Capture the cell that displays the provided text and extract its [X, Y] central coordinate. 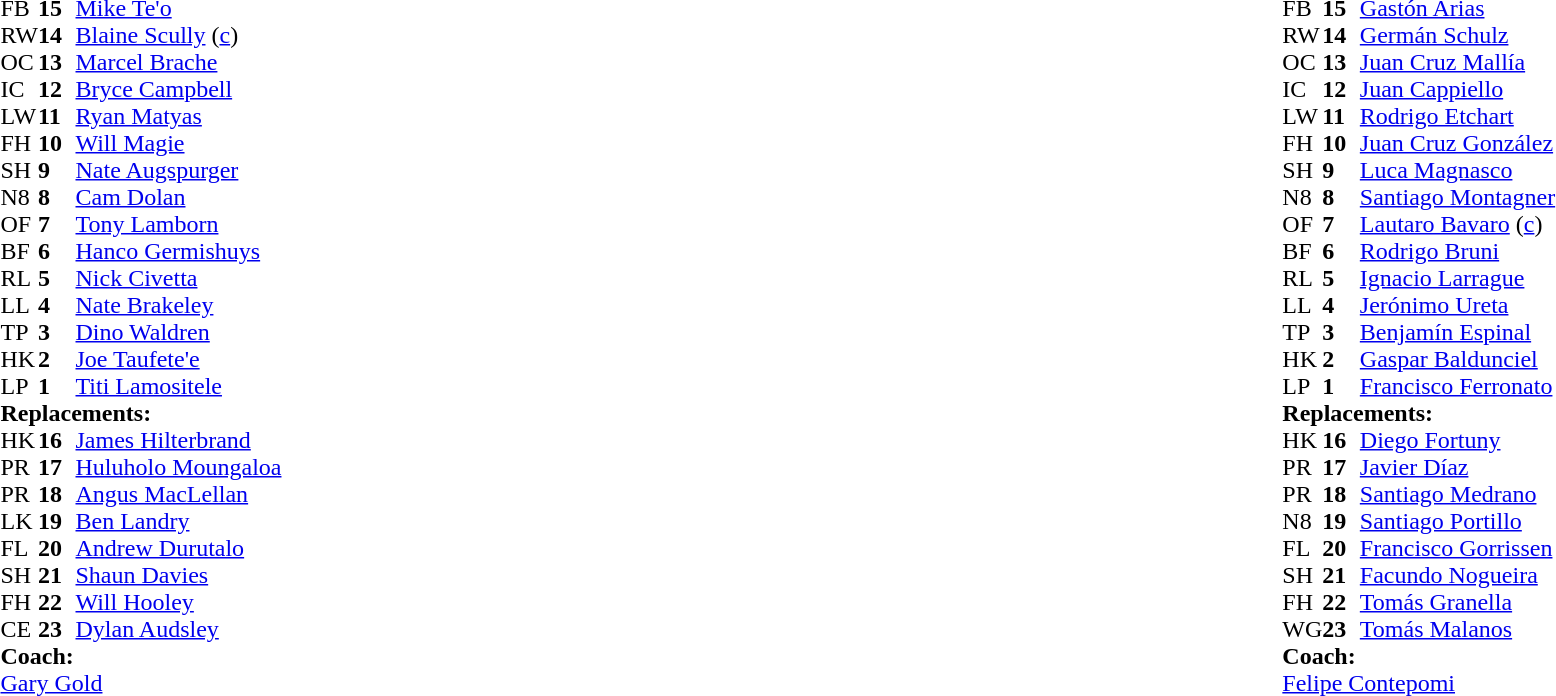
Tony Lamborn [179, 224]
Francisco Gorrissen [1458, 548]
Angus MacLellan [179, 494]
Dylan Audsley [179, 630]
Santiago Montagner [1458, 198]
Rodrigo Bruni [1458, 252]
Benjamín Espinal [1458, 332]
Bryce Campbell [179, 90]
Andrew Durutalo [179, 548]
Huluholo Moungaloa [179, 468]
Hanco Germishuys [179, 252]
Shaun Davies [179, 576]
Germán Schulz [1458, 36]
Titi Lamositele [179, 386]
Ignacio Larrague [1458, 278]
Rodrigo Etchart [1458, 116]
Blaine Scully (c) [179, 36]
Will Magie [179, 144]
Lautaro Bavaro (c) [1458, 224]
Facundo Nogueira [1458, 576]
Juan Cruz González [1458, 144]
Jerónimo Ureta [1458, 306]
Javier Díaz [1458, 468]
Ben Landry [179, 522]
Francisco Ferronato [1458, 386]
Joe Taufete'e [179, 360]
Dino Waldren [179, 332]
Marcel Brache [179, 62]
Gaspar Baldunciel [1458, 360]
James Hilterbrand [179, 440]
Santiago Portillo [1458, 522]
Will Hooley [179, 602]
Luca Magnasco [1458, 170]
Juan Cappiello [1458, 90]
Nate Brakeley [179, 306]
Nick Civetta [179, 278]
LK [19, 522]
WG [1302, 630]
Diego Fortuny [1458, 440]
Tomás Malanos [1458, 630]
Juan Cruz Mallía [1458, 62]
Cam Dolan [179, 198]
Santiago Medrano [1458, 494]
Tomás Granella [1458, 602]
Ryan Matyas [179, 116]
CE [19, 630]
Nate Augspurger [179, 170]
